Scan for the cell matching the given text and deliver its (X, Y) coordinate at center. 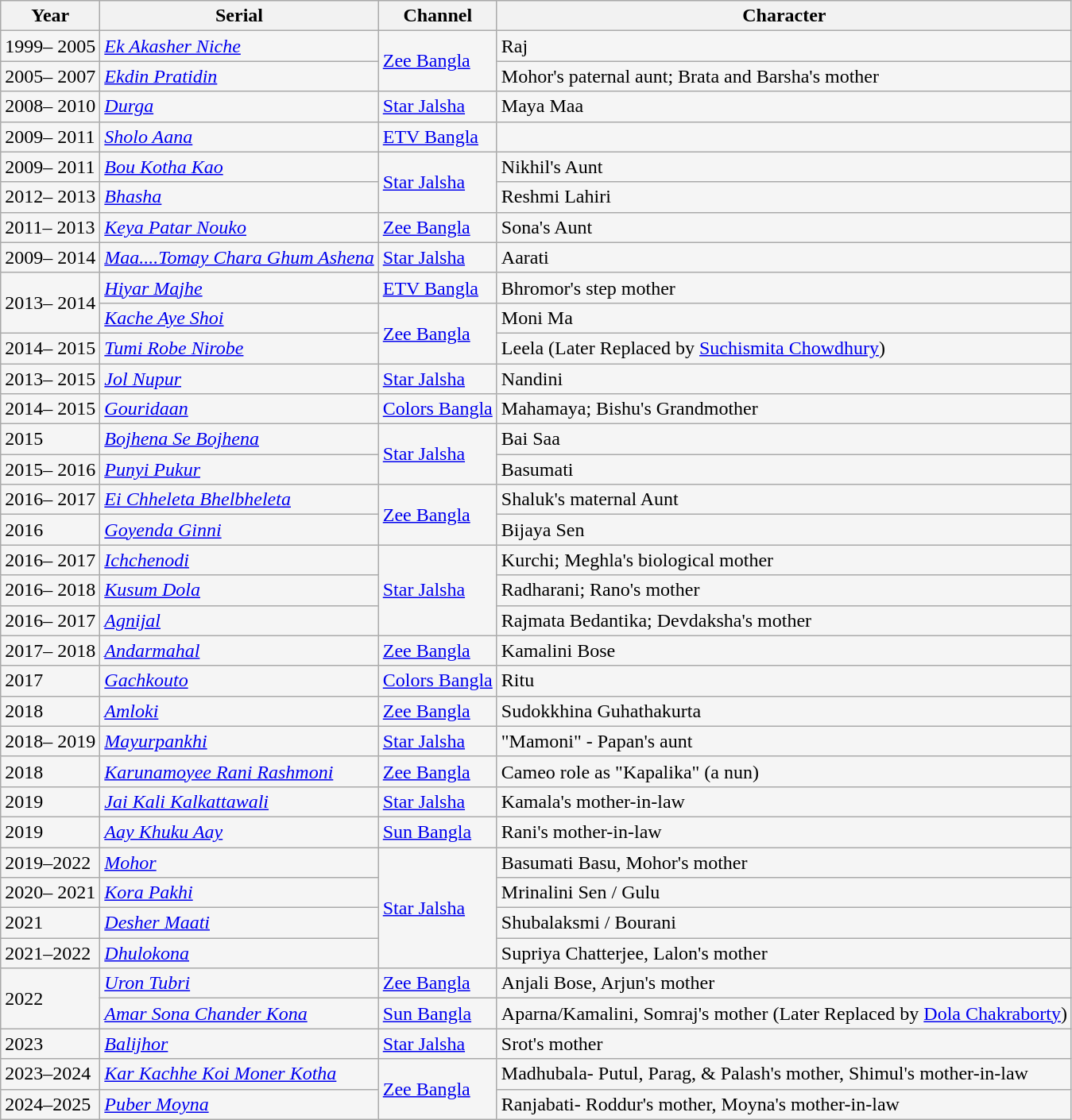
Rajmata Bedantika; Devdaksha's mother (784, 620)
Bijaya Sen (784, 530)
Aay Khuku Aay (239, 832)
Reshmi Lahiri (784, 197)
Bhasha (239, 197)
Ek Akasher Niche (239, 46)
Mahamaya; Bishu's Grandmother (784, 409)
Kora Pakhi (239, 893)
2008– 2010 (51, 106)
Puber Moyna (239, 1104)
Bou Kotha Kao (239, 167)
Basumati Basu, Mohor's mother (784, 862)
Aparna/Kamalini, Somraj's mother (Later Replaced by Dola Chakraborty) (784, 1014)
Basumati (784, 469)
Aarati (784, 257)
Hiyar Majhe (239, 288)
Mohor's paternal aunt; Brata and Barsha's mother (784, 76)
2023 (51, 1044)
2018– 2019 (51, 741)
Madhubala- Putul, Parag, & Palash's mother, Shimul's mother-in-law (784, 1074)
2016– 2018 (51, 590)
Ekdin Pratidin (239, 76)
Srot's mother (784, 1044)
Amar Sona Chander Kona (239, 1014)
Mayurpankhi (239, 741)
Goyenda Ginni (239, 530)
Kache Aye Shoi (239, 318)
Bojhena Se Bojhena (239, 439)
2024–2025 (51, 1104)
2013– 2014 (51, 303)
Gachkouto (239, 681)
Amloki (239, 711)
Ei Chheleta Bhelbheleta (239, 500)
Kamalini Bose (784, 651)
Nandini (784, 379)
2021 (51, 923)
Andarmahal (239, 651)
2020– 2021 (51, 893)
Sholo Aana (239, 137)
Channel (437, 16)
Moni Ma (784, 318)
Character (784, 16)
Durga (239, 106)
Supriya Chatterjee, Lalon's mother (784, 953)
Desher Maati (239, 923)
Punyi Pukur (239, 469)
Maa....Tomay Chara Ghum Ashena (239, 257)
2016 (51, 530)
Year (51, 16)
Serial (239, 16)
2023–2024 (51, 1074)
2022 (51, 998)
Radharani; Rano's mother (784, 590)
2015– 2016 (51, 469)
2019–2022 (51, 862)
2021–2022 (51, 953)
2012– 2013 (51, 197)
Maya Maa (784, 106)
Kamala's mother-in-law (784, 801)
Ritu (784, 681)
Anjali Bose, Arjun's mother (784, 983)
Kusum Dola (239, 590)
2015 (51, 439)
2011– 2013 (51, 227)
2017 (51, 681)
Shubalaksmi / Bourani (784, 923)
Agnijal (239, 620)
Mrinalini Sen / Gulu (784, 893)
Bhromor's step mother (784, 288)
Nikhil's Aunt (784, 167)
Tumi Robe Nirobe (239, 348)
Jol Nupur (239, 379)
Rani's mother-in-law (784, 832)
Karunamoyee Rani Rashmoni (239, 771)
Mohor (239, 862)
Ranjabati- Roddur's mother, Moyna's mother-in-law (784, 1104)
Kar Kachhe Koi Moner Kotha (239, 1074)
Shaluk's maternal Aunt (784, 500)
Sudokkhina Guhathakurta (784, 711)
2005– 2007 (51, 76)
2013– 2015 (51, 379)
Ichchenodi (239, 560)
Jai Kali Kalkattawali (239, 801)
Sona's Aunt (784, 227)
Raj (784, 46)
"Mamoni" - Papan's aunt (784, 741)
2009– 2014 (51, 257)
Bai Saa (784, 439)
Cameo role as "Kapalika" (a nun) (784, 771)
Gouridaan (239, 409)
Balijhor (239, 1044)
Uron Tubri (239, 983)
1999– 2005 (51, 46)
Keya Patar Nouko (239, 227)
Leela (Later Replaced by Suchismita Chowdhury) (784, 348)
2017– 2018 (51, 651)
Kurchi; Meghla's biological mother (784, 560)
Dhulokona (239, 953)
